Determine the [X, Y] coordinate at the center of the cell enclosing the given text.  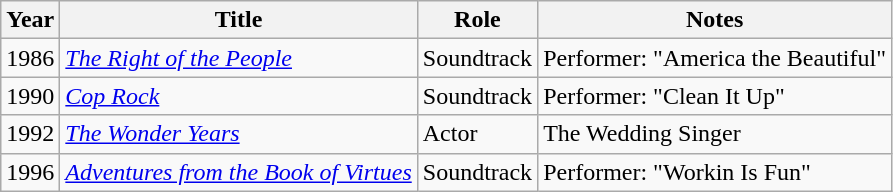
1990 [30, 96]
Adventures from the Book of Virtues [238, 172]
Performer: "Clean It Up" [715, 96]
Title [238, 20]
The Right of the People [238, 58]
1996 [30, 172]
1986 [30, 58]
The Wonder Years [238, 134]
Notes [715, 20]
Performer: "Workin Is Fun" [715, 172]
Cop Rock [238, 96]
Actor [477, 134]
Performer: "America the Beautiful" [715, 58]
Role [477, 20]
Year [30, 20]
The Wedding Singer [715, 134]
1992 [30, 134]
